From the cell containing the given text, extract its center point as [X, Y] coordinate. 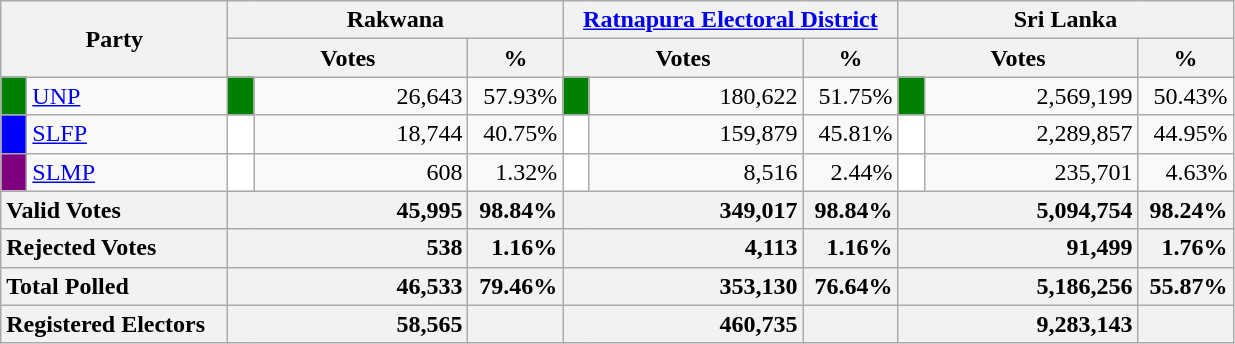
51.75% [850, 96]
Sri Lanka [1066, 20]
8,516 [696, 172]
SLFP [128, 134]
9,283,143 [1018, 324]
46,533 [348, 286]
538 [348, 248]
45,995 [348, 210]
5,186,256 [1018, 286]
76.64% [850, 286]
180,622 [696, 96]
Registered Electors [114, 324]
26,643 [361, 96]
159,879 [696, 134]
57.93% [516, 96]
44.95% [1186, 134]
353,130 [683, 286]
58,565 [348, 324]
Total Polled [114, 286]
4,113 [683, 248]
Rakwana [396, 20]
460,735 [683, 324]
4.63% [1186, 172]
1.76% [1186, 248]
55.87% [1186, 286]
Ratnapura Electoral District [730, 20]
5,094,754 [1018, 210]
608 [361, 172]
2.44% [850, 172]
79.46% [516, 286]
50.43% [1186, 96]
91,499 [1018, 248]
235,701 [1031, 172]
Rejected Votes [114, 248]
Valid Votes [114, 210]
349,017 [683, 210]
45.81% [850, 134]
18,744 [361, 134]
2,289,857 [1031, 134]
SLMP [128, 172]
2,569,199 [1031, 96]
40.75% [516, 134]
98.24% [1186, 210]
Party [114, 39]
UNP [128, 96]
1.32% [516, 172]
